Provide the (x, y) coordinate of the cell's center where the given text is located.  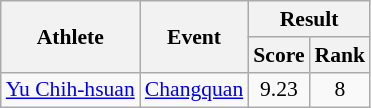
Changquan (194, 90)
Rank (340, 55)
Score (278, 55)
Athlete (70, 36)
Event (194, 36)
Yu Chih-hsuan (70, 90)
9.23 (278, 90)
Result (309, 19)
8 (340, 90)
